Return the (x, y) coordinate for the center point of the cell that contains the specified text.  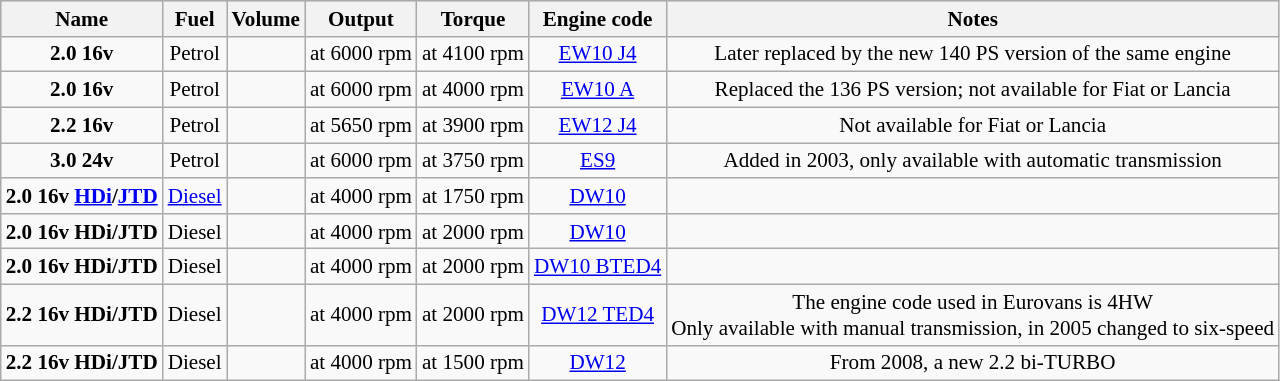
EW12 J4 (598, 124)
at 3900 rpm (473, 124)
at 1500 rpm (473, 362)
Volume (266, 18)
Not available for Fiat or Lancia (972, 124)
at 3750 rpm (473, 160)
Added in 2003, only available with automatic transmission (972, 160)
DW10 BTED4 (598, 266)
at 5650 rpm (361, 124)
EW10 A (598, 90)
DW12 (598, 362)
Engine code (598, 18)
Torque (473, 18)
ES9 (598, 160)
From 2008, a new 2.2 bi-TURBO (972, 362)
at 4100 rpm (473, 54)
at 1750 rpm (473, 196)
EW10 J4 (598, 54)
Fuel (195, 18)
Output (361, 18)
Later replaced by the new 140 PS version of the same engine (972, 54)
3.0 24v (82, 160)
The engine code used in Eurovans is 4HWOnly available with manual transmission, in 2005 changed to six-speed (972, 314)
DW12 TED4 (598, 314)
Notes (972, 18)
Replaced the 136 PS version; not available for Fiat or Lancia (972, 90)
Name (82, 18)
2.2 16v (82, 124)
